Scan for the cell matching the given text and deliver its (x, y) coordinate at center. 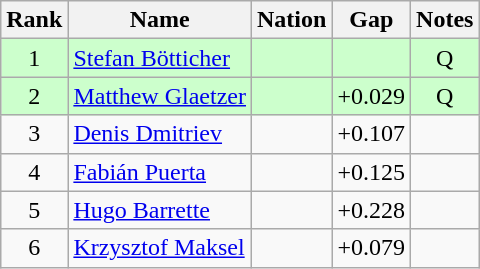
1 (34, 58)
+0.079 (372, 248)
Hugo Barrette (160, 210)
+0.125 (372, 172)
+0.107 (372, 134)
Notes (445, 20)
Matthew Glaetzer (160, 96)
Stefan Bötticher (160, 58)
3 (34, 134)
4 (34, 172)
Denis Dmitriev (160, 134)
5 (34, 210)
Nation (292, 20)
Name (160, 20)
6 (34, 248)
2 (34, 96)
Gap (372, 20)
Fabián Puerta (160, 172)
Rank (34, 20)
Krzysztof Maksel (160, 248)
+0.029 (372, 96)
+0.228 (372, 210)
